Identify which cell holds the provided text, then report its (x, y) central coordinate. 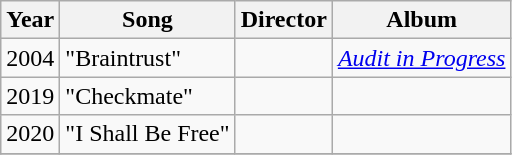
2004 (30, 58)
2019 (30, 96)
"I Shall Be Free" (148, 134)
Director (284, 20)
Song (148, 20)
"Checkmate" (148, 96)
"Braintrust" (148, 58)
2020 (30, 134)
Year (30, 20)
Audit in Progress (422, 58)
Album (422, 20)
